Return [X, Y] of the center of cell containing provided text 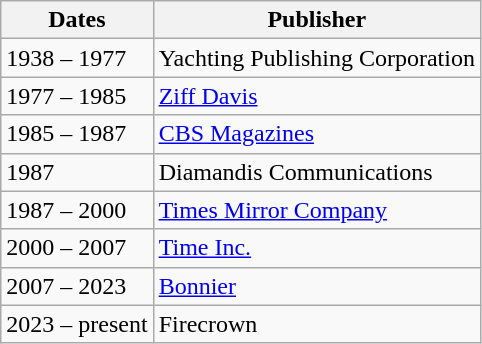
Diamandis Communications [316, 172]
Ziff Davis [316, 96]
CBS Magazines [316, 134]
1987 [77, 172]
1987 – 2000 [77, 210]
Firecrown [316, 324]
Dates [77, 20]
Publisher [316, 20]
1977 – 1985 [77, 96]
Yachting Publishing Corporation [316, 58]
1985 – 1987 [77, 134]
1938 – 1977 [77, 58]
2023 – present [77, 324]
Time Inc. [316, 248]
Times Mirror Company [316, 210]
Bonnier [316, 286]
2007 – 2023 [77, 286]
2000 – 2007 [77, 248]
